Extract the (X, Y) coordinate from the center of the cell holding the provided text.  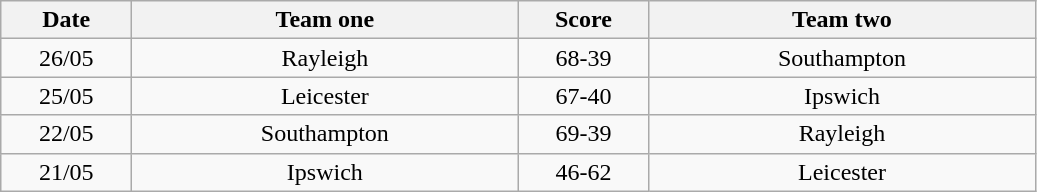
68-39 (584, 58)
26/05 (66, 58)
21/05 (66, 172)
Date (66, 20)
22/05 (66, 134)
69-39 (584, 134)
Team one (325, 20)
67-40 (584, 96)
46-62 (584, 172)
25/05 (66, 96)
Score (584, 20)
Team two (842, 20)
